Scan for the cell matching the given text and deliver its (x, y) coordinate at center. 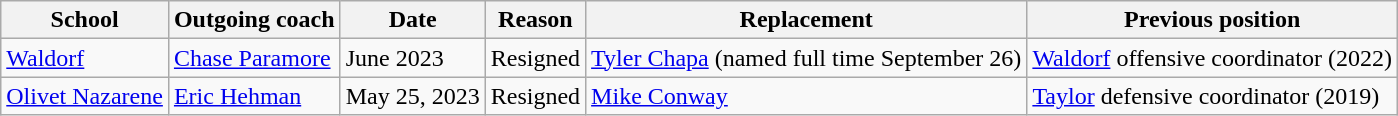
June 2023 (412, 58)
Reason (535, 20)
Mike Conway (806, 96)
School (85, 20)
Olivet Nazarene (85, 96)
May 25, 2023 (412, 96)
Date (412, 20)
Tyler Chapa (named full time September 26) (806, 58)
Waldorf offensive coordinator (2022) (1212, 58)
Previous position (1212, 20)
Waldorf (85, 58)
Eric Hehman (254, 96)
Taylor defensive coordinator (2019) (1212, 96)
Replacement (806, 20)
Outgoing coach (254, 20)
Chase Paramore (254, 58)
